Find where the given text appears and provide that cell's center as (X, Y) coordinate. 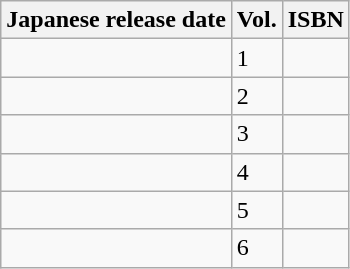
Vol. (256, 20)
3 (256, 134)
2 (256, 96)
5 (256, 210)
1 (256, 58)
6 (256, 248)
4 (256, 172)
ISBN (316, 20)
Japanese release date (116, 20)
